Find where the given text appears and provide that cell's center as (X, Y) coordinate. 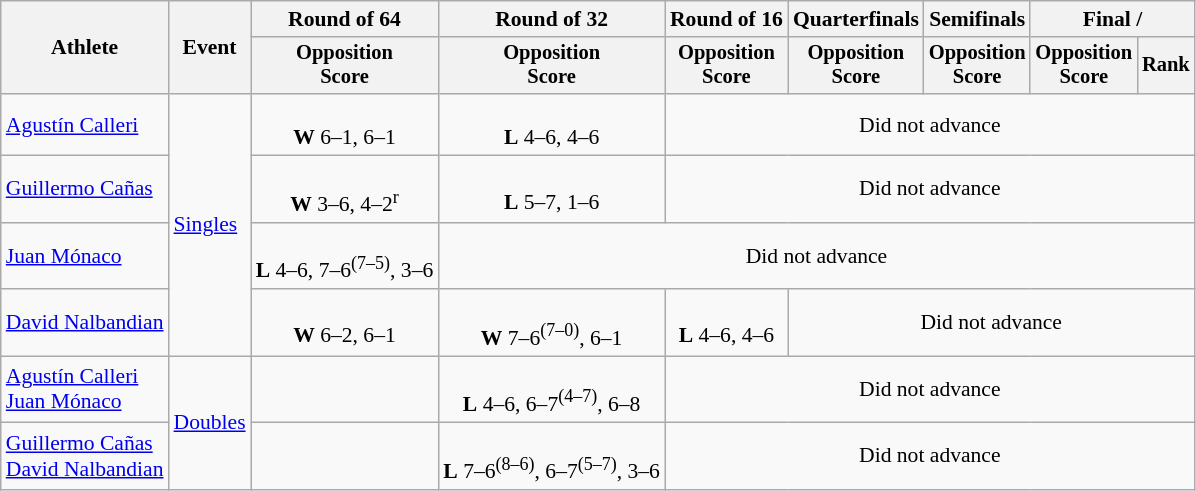
Agustín Calleri (85, 124)
Rank (1166, 66)
L 5–7, 1–6 (552, 190)
Agustín CalleriJuan Mónaco (85, 390)
Event (210, 48)
W 6–1, 6–1 (345, 124)
Athlete (85, 48)
Juan Mónaco (85, 256)
Round of 32 (552, 19)
Final / (1112, 19)
L 7–6(8–6), 6–7(5–7), 3–6 (552, 456)
Singles (210, 225)
Round of 16 (726, 19)
Semifinals (978, 19)
Doubles (210, 423)
Quarterfinals (856, 19)
L 4–6, 6–7(4–7), 6–8 (552, 390)
W 3–6, 4–2r (345, 190)
W 6–2, 6–1 (345, 322)
Round of 64 (345, 19)
Guillermo Cañas (85, 190)
Guillermo CañasDavid Nalbandian (85, 456)
W 7–6(7–0), 6–1 (552, 322)
L 4–6, 7–6(7–5), 3–6 (345, 256)
David Nalbandian (85, 322)
